Search for the cell housing the specified text and yield its (X, Y) center coordinate. 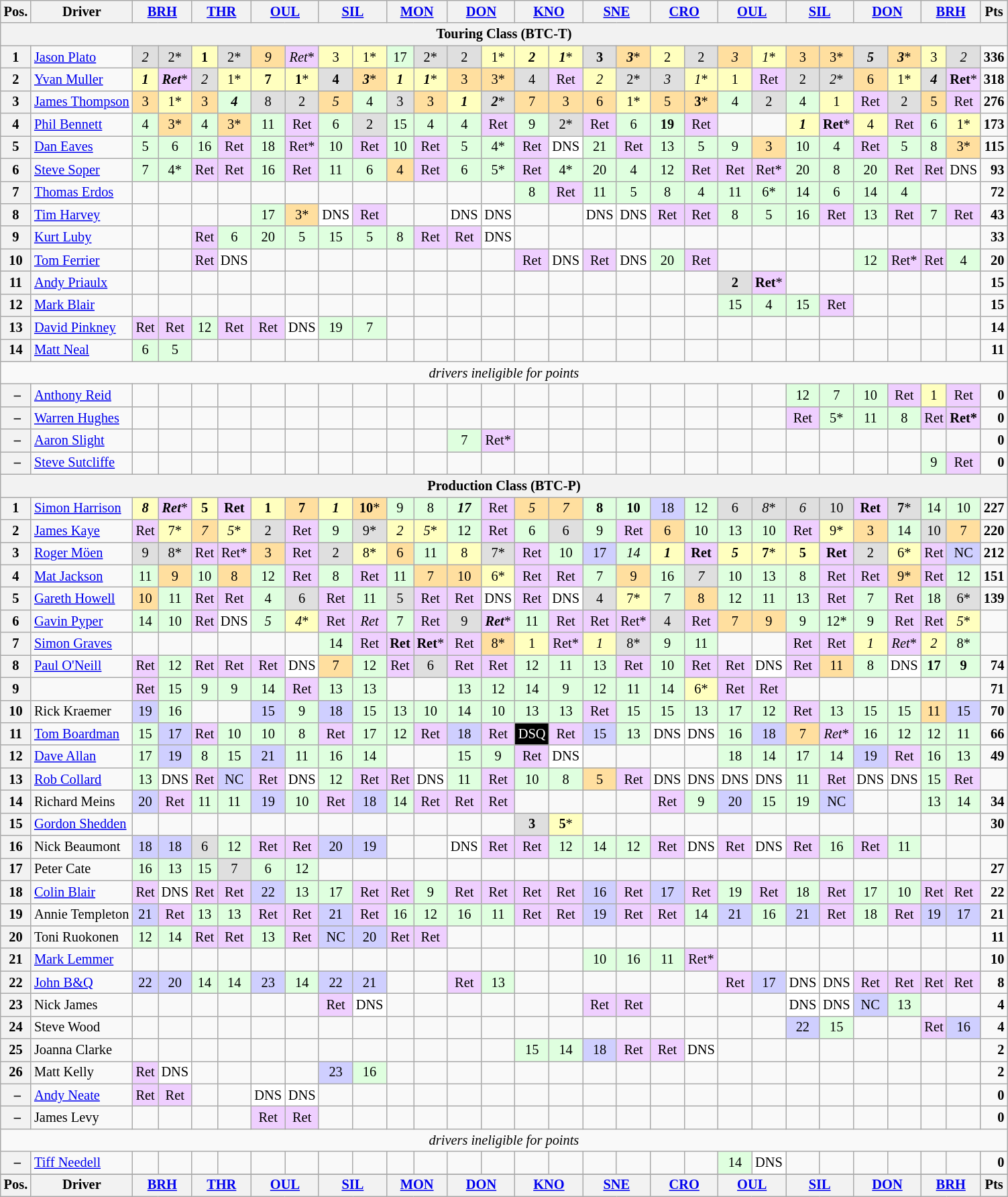
Colin Blair (82, 892)
Richard Meins (82, 801)
Nick James (82, 1005)
Rick Kraemer (82, 711)
Tiff Needell (82, 1163)
Kurt Luby (82, 237)
Simon Harrison (82, 508)
318 (994, 79)
Thomas Erdos (82, 192)
Aaron Slight (82, 441)
Mark Lemmer (82, 960)
34 (994, 801)
Anthony Reid (82, 395)
James Kaye (82, 530)
212 (994, 553)
James Levy (82, 1118)
Mat Jackson (82, 576)
Roger Möen (82, 553)
Steve Sutcliffe (82, 463)
Steve Wood (82, 1027)
66 (994, 734)
Gavin Pyper (82, 621)
Simon Graves (82, 644)
James Thompson (82, 102)
Tom Boardman (82, 734)
Nick Beaumont (82, 847)
10* (370, 508)
John B&Q (82, 982)
26 (16, 1072)
Jason Plato (82, 57)
43 (994, 215)
33 (994, 237)
Dave Allan (82, 756)
173 (994, 125)
Gordon Shedden (82, 824)
Steve Soper (82, 170)
93 (994, 170)
Phil Bennett (82, 125)
49 (994, 756)
Andy Neate (82, 1095)
Peter Cate (82, 869)
336 (994, 57)
139 (994, 598)
Joanna Clarke (82, 1050)
115 (994, 147)
Matt Kelly (82, 1072)
Touring Class (BTC-T) (504, 34)
David Pinkney (82, 328)
71 (994, 689)
Tim Harvey (82, 215)
220 (994, 530)
Yvan Muller (82, 79)
Rob Collard (82, 779)
151 (994, 576)
70 (994, 711)
24 (16, 1027)
25 (16, 1050)
72 (994, 192)
Warren Hughes (82, 418)
Andy Priaulx (82, 282)
Gareth Howell (82, 598)
Dan Eaves (82, 147)
27 (994, 869)
Paul O'Neill (82, 666)
227 (994, 508)
Mark Blair (82, 305)
Annie Templeton (82, 915)
30 (994, 824)
74 (994, 666)
Production Class (BTC-P) (504, 486)
12* (836, 621)
Tom Ferrier (82, 260)
Toni Ruokonen (82, 937)
Matt Neal (82, 350)
276 (994, 102)
DSQ (532, 734)
